Locate the cell with the specified text and output its [x, y] center coordinate. 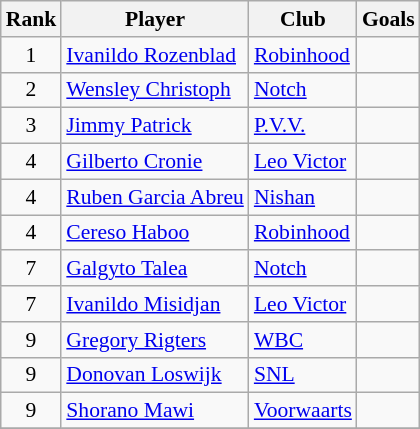
Ivanildo Misidjan [155, 304]
3 [32, 126]
Wensley Christoph [155, 90]
Voorwaarts [303, 411]
Rank [32, 19]
Club [303, 19]
Shorano Mawi [155, 411]
1 [32, 55]
Cereso Haboo [155, 233]
P.V.V. [303, 126]
WBC [303, 340]
Ivanildo Rozenblad [155, 55]
Galgyto Talea [155, 269]
2 [32, 90]
Gregory Rigters [155, 340]
Gilberto Cronie [155, 162]
SNL [303, 375]
Jimmy Patrick [155, 126]
Nishan [303, 197]
Goals [388, 19]
Donovan Loswijk [155, 375]
Player [155, 19]
Ruben Garcia Abreu [155, 197]
